Find where the given text appears and provide that cell's center as (x, y) coordinate. 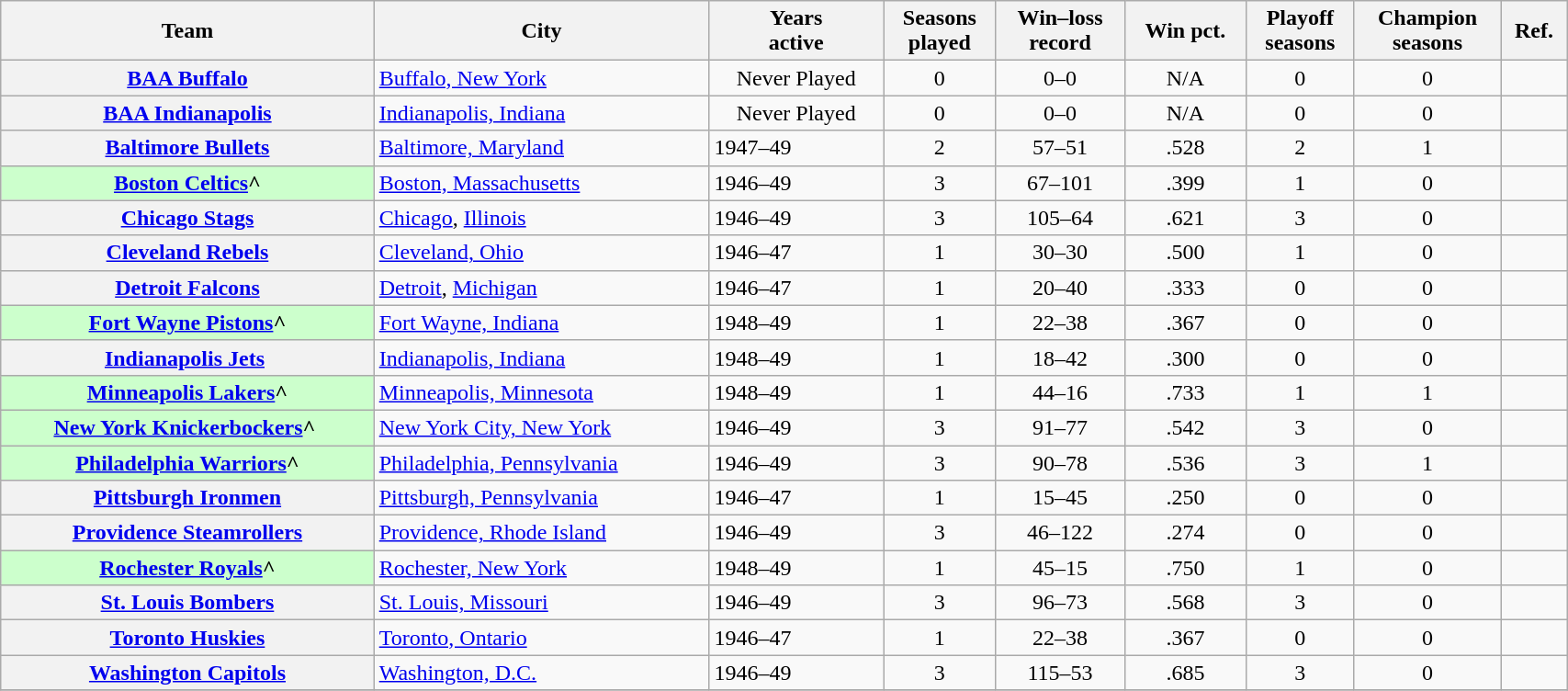
BAA Indianapolis (187, 113)
Championseasons (1427, 31)
Ref. (1534, 31)
67–101 (1060, 183)
Seasonsplayed (941, 31)
.333 (1185, 288)
.621 (1185, 218)
Chicago Stags (187, 218)
City (542, 31)
.685 (1185, 673)
Providence Steamrollers (187, 533)
.500 (1185, 253)
.399 (1185, 183)
91–77 (1060, 427)
Fort Wayne Pistons^ (187, 323)
Toronto Huskies (187, 638)
Cleveland, Ohio (542, 253)
Team (187, 31)
New York Knickerbockers^ (187, 427)
90–78 (1060, 462)
.733 (1185, 392)
Washington, D.C. (542, 673)
.568 (1185, 603)
Yearsactive (796, 31)
Boston Celtics^ (187, 183)
46–122 (1060, 533)
Indianapolis Jets (187, 357)
15–45 (1060, 498)
45–15 (1060, 568)
Boston, Massachusetts (542, 183)
Pittsburgh Ironmen (187, 498)
30–30 (1060, 253)
Philadelphia Warriors^ (187, 462)
57–51 (1060, 148)
Washington Capitols (187, 673)
.300 (1185, 357)
96–73 (1060, 603)
St. Louis, Missouri (542, 603)
St. Louis Bombers (187, 603)
Providence, Rhode Island (542, 533)
18–42 (1060, 357)
1947–49 (796, 148)
44–16 (1060, 392)
Minneapolis, Minnesota (542, 392)
.536 (1185, 462)
Cleveland Rebels (187, 253)
Philadelphia, Pennsylvania (542, 462)
Playoffseasons (1301, 31)
Baltimore, Maryland (542, 148)
105–64 (1060, 218)
Win–lossrecord (1060, 31)
New York City, New York (542, 427)
Rochester, New York (542, 568)
.542 (1185, 427)
115–53 (1060, 673)
Fort Wayne, Indiana (542, 323)
.274 (1185, 533)
Win pct. (1185, 31)
Pittsburgh, Pennsylvania (542, 498)
Detroit Falcons (187, 288)
Rochester Royals^ (187, 568)
Baltimore Bullets (187, 148)
Minneapolis Lakers^ (187, 392)
Toronto, Ontario (542, 638)
.250 (1185, 498)
Chicago, Illinois (542, 218)
20–40 (1060, 288)
.528 (1185, 148)
BAA Buffalo (187, 78)
Buffalo, New York (542, 78)
Detroit, Michigan (542, 288)
.750 (1185, 568)
